Return [x, y] of the center of cell containing provided text 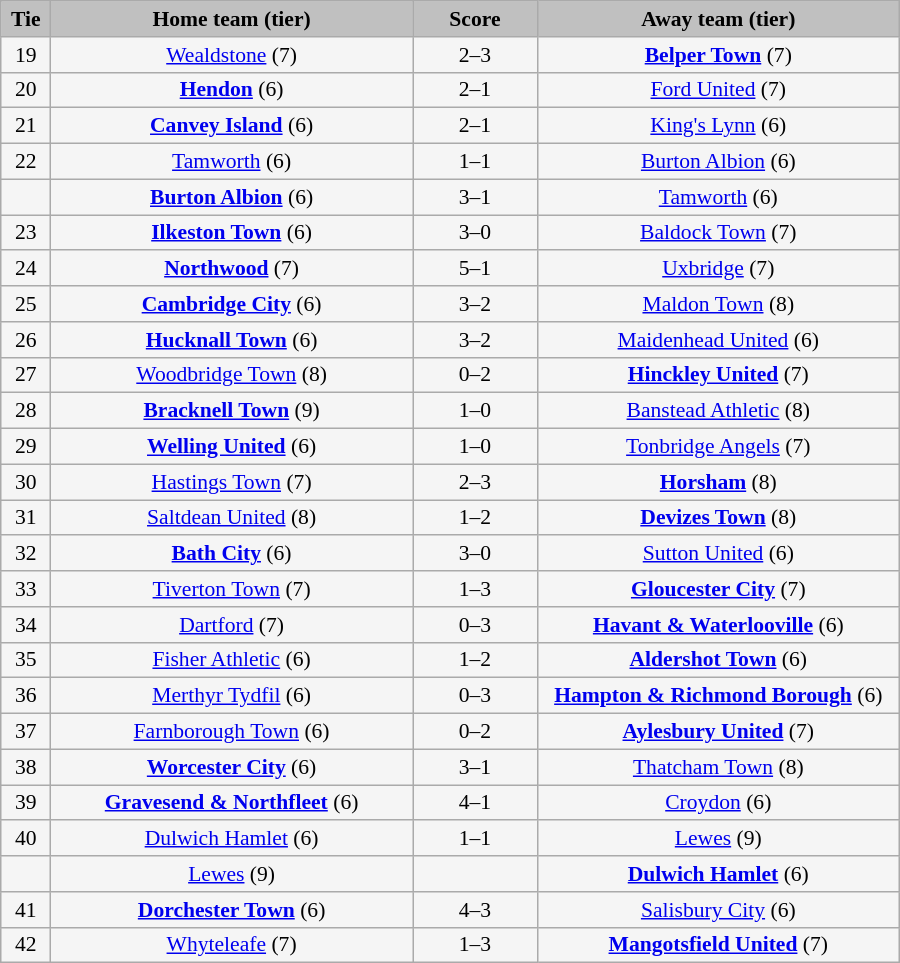
Home team (tier) [232, 19]
Fisher Athletic (6) [232, 660]
Cambridge City (6) [232, 304]
Merthyr Tydfil (6) [232, 696]
Gravesend & Northfleet (6) [232, 803]
Sutton United (6) [718, 554]
31 [26, 518]
Belper Town (7) [718, 55]
23 [26, 233]
Hinckley United (7) [718, 375]
Gloucester City (7) [718, 589]
28 [26, 411]
King's Lynn (6) [718, 126]
Ford United (7) [718, 90]
29 [26, 447]
36 [26, 696]
37 [26, 732]
Whyteleafe (7) [232, 945]
21 [26, 126]
41 [26, 910]
24 [26, 269]
Aylesbury United (7) [718, 732]
Northwood (7) [232, 269]
Croydon (6) [718, 803]
Bracknell Town (9) [232, 411]
5–1 [476, 269]
Devizes Town (8) [718, 518]
Wealdstone (7) [232, 55]
4–1 [476, 803]
27 [26, 375]
Worcester City (6) [232, 767]
Uxbridge (7) [718, 269]
Welling United (6) [232, 447]
34 [26, 625]
Dartford (7) [232, 625]
22 [26, 162]
Dorchester Town (6) [232, 910]
39 [26, 803]
Horsham (8) [718, 482]
Hastings Town (7) [232, 482]
Tiverton Town (7) [232, 589]
40 [26, 839]
4–3 [476, 910]
Baldock Town (7) [718, 233]
42 [26, 945]
26 [26, 340]
Hampton & Richmond Borough (6) [718, 696]
Saltdean United (8) [232, 518]
35 [26, 660]
38 [26, 767]
Hucknall Town (6) [232, 340]
32 [26, 554]
30 [26, 482]
Maidenhead United (6) [718, 340]
Canvey Island (6) [232, 126]
Mangotsfield United (7) [718, 945]
Woodbridge Town (8) [232, 375]
Salisbury City (6) [718, 910]
Thatcham Town (8) [718, 767]
Havant & Waterlooville (6) [718, 625]
Maldon Town (8) [718, 304]
Hendon (6) [232, 90]
19 [26, 55]
Tonbridge Angels (7) [718, 447]
Bath City (6) [232, 554]
20 [26, 90]
25 [26, 304]
Banstead Athletic (8) [718, 411]
Score [476, 19]
Aldershot Town (6) [718, 660]
Tie [26, 19]
Ilkeston Town (6) [232, 233]
Away team (tier) [718, 19]
33 [26, 589]
Farnborough Town (6) [232, 732]
